Identify which cell holds the provided text, then report its [x, y] central coordinate. 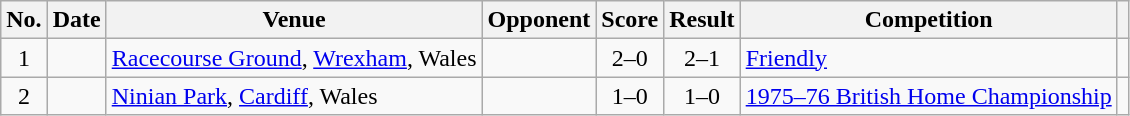
Ninian Park, Cardiff, Wales [294, 96]
2–0 [630, 58]
Competition [928, 20]
Venue [294, 20]
2 [24, 96]
Score [630, 20]
1975–76 British Home Championship [928, 96]
Friendly [928, 58]
Opponent [539, 20]
Racecourse Ground, Wrexham, Wales [294, 58]
2–1 [702, 58]
1 [24, 58]
Date [76, 20]
Result [702, 20]
No. [24, 20]
